Capture the cell that displays the provided text and extract its (x, y) central coordinate. 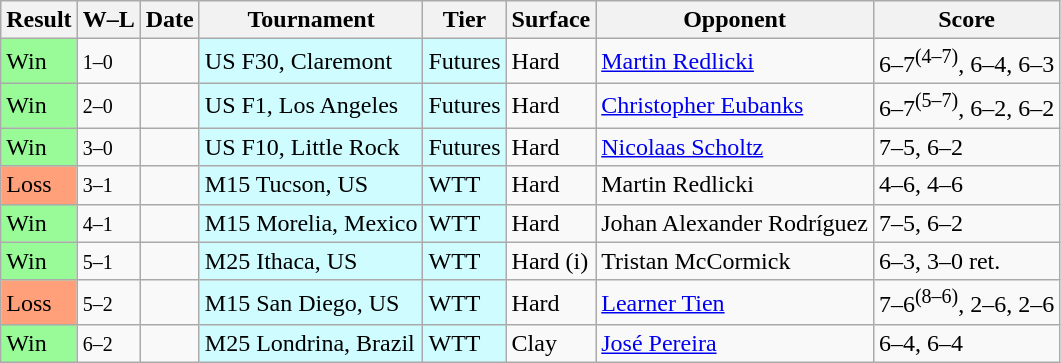
Date (170, 20)
4–1 (108, 223)
Tristan McCormick (735, 261)
Learner Tien (735, 302)
Result (39, 20)
M25 Ithaca, US (311, 261)
US F1, Los Angeles (311, 106)
Christopher Eubanks (735, 106)
3–1 (108, 185)
M15 San Diego, US (311, 302)
Hard (i) (551, 261)
1–0 (108, 62)
7–6(8–6), 2–6, 2–6 (966, 302)
6–7(5–7), 6–2, 6–2 (966, 106)
M25 Londrina, Brazil (311, 344)
Johan Alexander Rodríguez (735, 223)
Clay (551, 344)
Opponent (735, 20)
Tournament (311, 20)
US F30, Claremont (311, 62)
5–2 (108, 302)
2–0 (108, 106)
Score (966, 20)
José Pereira (735, 344)
6–4, 6–4 (966, 344)
M15 Morelia, Mexico (311, 223)
3–0 (108, 147)
Nicolaas Scholtz (735, 147)
W–L (108, 20)
Tier (464, 20)
6–3, 3–0 ret. (966, 261)
6–2 (108, 344)
M15 Tucson, US (311, 185)
US F10, Little Rock (311, 147)
4–6, 4–6 (966, 185)
Surface (551, 20)
5–1 (108, 261)
6–7(4–7), 6–4, 6–3 (966, 62)
